Return the [X, Y] coordinate for the center point of the cell that contains the specified text.  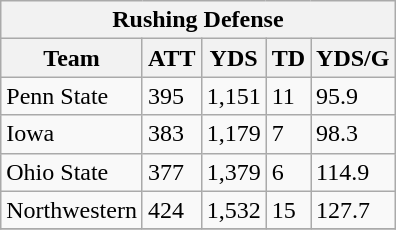
Northwestern [72, 210]
395 [172, 96]
Penn State [72, 96]
98.3 [353, 134]
7 [288, 134]
YDS/G [353, 58]
1,532 [234, 210]
Rushing Defense [198, 20]
127.7 [353, 210]
TD [288, 58]
YDS [234, 58]
424 [172, 210]
15 [288, 210]
11 [288, 96]
Iowa [72, 134]
383 [172, 134]
1,379 [234, 172]
1,179 [234, 134]
6 [288, 172]
95.9 [353, 96]
Team [72, 58]
1,151 [234, 96]
Ohio State [72, 172]
377 [172, 172]
ATT [172, 58]
114.9 [353, 172]
